Output the (X, Y) coordinate of the center of the cell containing the given text.  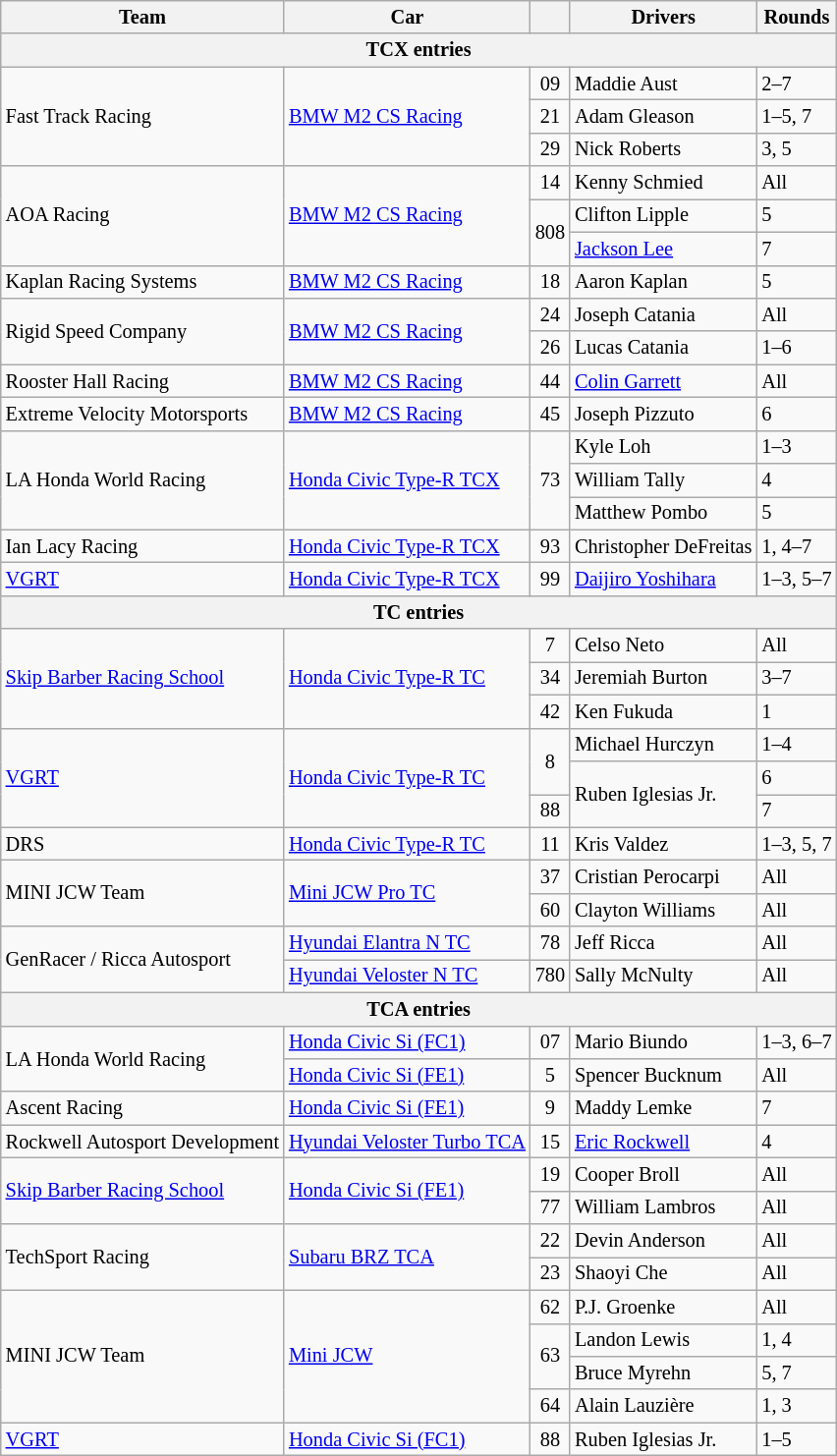
Kris Valdez (663, 844)
Maddie Aust (663, 84)
Jeff Ricca (663, 943)
Clifton Lipple (663, 215)
Team (142, 17)
5, 7 (796, 1372)
23 (550, 1273)
2–7 (796, 84)
Daijiro Yoshihara (663, 579)
AOA Racing (142, 216)
1–6 (796, 348)
TC entries (418, 612)
99 (550, 579)
William Lambros (663, 1207)
Devin Anderson (663, 1241)
62 (550, 1307)
1, 4–7 (796, 546)
William Tally (663, 480)
Jackson Lee (663, 249)
1–4 (796, 745)
Rooster Hall Racing (142, 381)
3–7 (796, 678)
Michael Hurczyn (663, 745)
09 (550, 84)
TCA entries (418, 1009)
Hyundai Elantra N TC (407, 943)
1–3, 6–7 (796, 1042)
Kaplan Racing Systems (142, 282)
Landon Lewis (663, 1340)
Nick Roberts (663, 149)
22 (550, 1241)
8 (550, 760)
GenRacer / Ricca Autosport (142, 959)
15 (550, 1142)
Eric Rockwell (663, 1142)
37 (550, 876)
29 (550, 149)
19 (550, 1174)
TCX entries (418, 50)
44 (550, 381)
34 (550, 678)
Cooper Broll (663, 1174)
77 (550, 1207)
Kenny Schmied (663, 183)
1, 4 (796, 1340)
Kyle Loh (663, 447)
Rockwell Autosport Development (142, 1142)
Car (407, 17)
Adam Gleason (663, 116)
Ascent Racing (142, 1108)
93 (550, 546)
78 (550, 943)
808 (550, 232)
Ken Fukuda (663, 711)
Spencer Bucknum (663, 1075)
Subaru BRZ TCA (407, 1258)
Mini JCW (407, 1356)
Shaoyi Che (663, 1273)
Lucas Catania (663, 348)
18 (550, 282)
Clayton Williams (663, 910)
64 (550, 1406)
21 (550, 116)
1–3, 5, 7 (796, 844)
Bruce Myrehn (663, 1372)
11 (550, 844)
P.J. Groenke (663, 1307)
Extreme Velocity Motorsports (142, 414)
1–5, 7 (796, 116)
Hyundai Veloster N TC (407, 976)
Alain Lauzière (663, 1406)
1 (796, 711)
1, 3 (796, 1406)
14 (550, 183)
Jeremiah Burton (663, 678)
Aaron Kaplan (663, 282)
9 (550, 1108)
60 (550, 910)
Hyundai Veloster Turbo TCA (407, 1142)
Mini JCW Pro TC (407, 892)
Drivers (663, 17)
Christopher DeFreitas (663, 546)
Colin Garrett (663, 381)
Joseph Catania (663, 314)
Rigid Speed Company (142, 330)
63 (550, 1356)
45 (550, 414)
Mario Biundo (663, 1042)
Cristian Perocarpi (663, 876)
TechSport Racing (142, 1258)
DRS (142, 844)
Matthew Pombo (663, 513)
73 (550, 479)
1–5 (796, 1439)
26 (550, 348)
42 (550, 711)
Ian Lacy Racing (142, 546)
3, 5 (796, 149)
1–3, 5–7 (796, 579)
24 (550, 314)
Sally McNulty (663, 976)
780 (550, 976)
07 (550, 1042)
Rounds (796, 17)
1–3 (796, 447)
Celso Neto (663, 645)
Joseph Pizzuto (663, 414)
Fast Track Racing (142, 116)
Maddy Lemke (663, 1108)
